Pinpoint the cell where the given text exists, returning its (X, Y) midpoint coordinate. 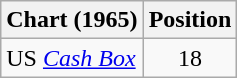
Position (190, 20)
18 (190, 58)
Chart (1965) (72, 20)
US Cash Box (72, 58)
